From the cell containing the given text, extract its center point as [x, y] coordinate. 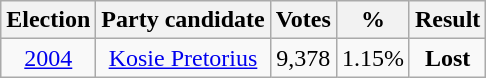
Kosie Pretorius [183, 58]
Votes [303, 20]
Result [447, 20]
9,378 [303, 58]
Lost [447, 58]
2004 [48, 58]
% [372, 20]
Election [48, 20]
Party candidate [183, 20]
1.15% [372, 58]
